Determine the [X, Y] coordinate at the center of the cell enclosing the given text.  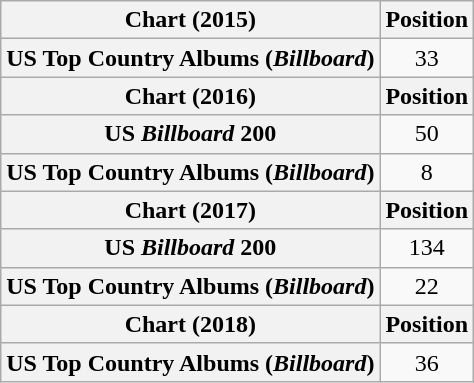
Chart (2015) [190, 20]
8 [427, 172]
Chart (2017) [190, 210]
22 [427, 286]
33 [427, 58]
Chart (2018) [190, 324]
134 [427, 248]
50 [427, 134]
Chart (2016) [190, 96]
36 [427, 362]
